Locate the cell with the specified text and output its (X, Y) center coordinate. 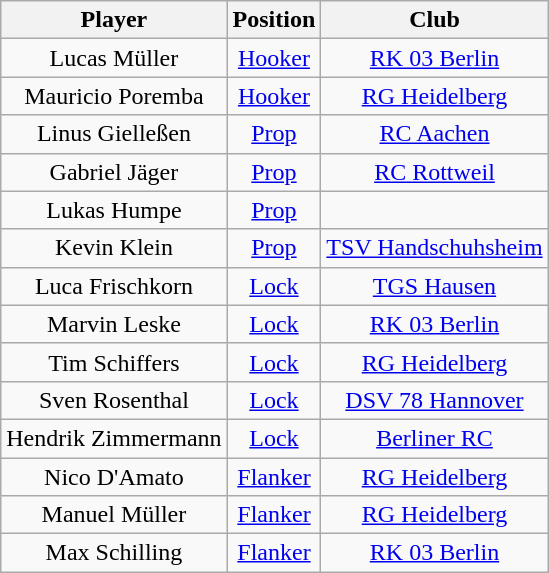
Club (434, 20)
TGS Hausen (434, 286)
Manuel Müller (114, 515)
Nico D'Amato (114, 477)
TSV Handschuhsheim (434, 248)
Sven Rosenthal (114, 400)
Mauricio Poremba (114, 96)
RC Rottweil (434, 172)
Lucas Müller (114, 58)
Lukas Humpe (114, 210)
Max Schilling (114, 553)
Luca Frischkorn (114, 286)
Kevin Klein (114, 248)
Berliner RC (434, 438)
Hendrik Zimmermann (114, 438)
Marvin Leske (114, 324)
DSV 78 Hannover (434, 400)
Position (274, 20)
Player (114, 20)
Gabriel Jäger (114, 172)
Linus Gielleßen (114, 134)
Tim Schiffers (114, 362)
RC Aachen (434, 134)
